Detect which cell encompasses the target text, then output its [X, Y] center coordinate. 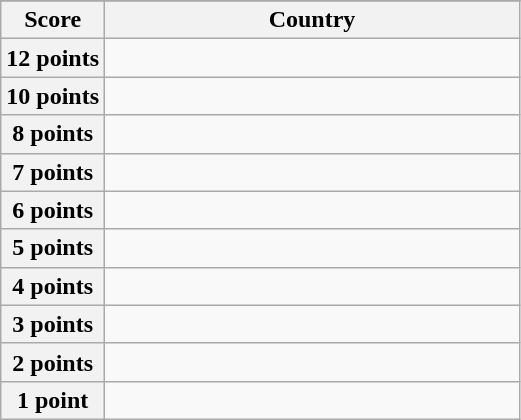
4 points [53, 286]
Country [312, 20]
Score [53, 20]
12 points [53, 58]
7 points [53, 172]
2 points [53, 362]
5 points [53, 248]
3 points [53, 324]
10 points [53, 96]
6 points [53, 210]
1 point [53, 400]
8 points [53, 134]
